Find where the given text appears and provide that cell's center as [x, y] coordinate. 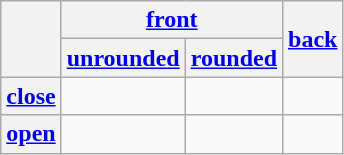
rounded [234, 58]
close [31, 96]
open [31, 134]
back [313, 39]
front [172, 20]
unrounded [123, 58]
